Return (x, y) of the center of cell containing provided text 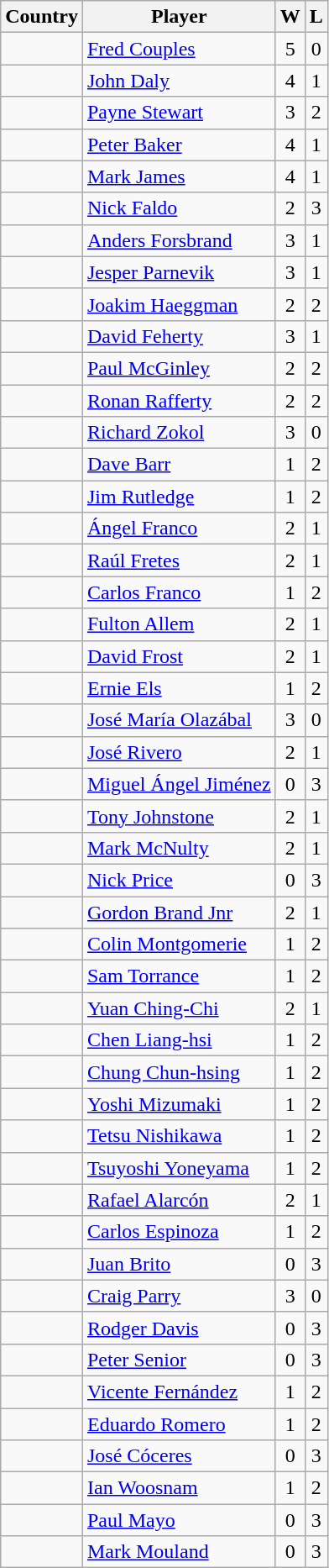
Mark McNulty (179, 848)
Eduardo Romero (179, 1424)
Player (179, 17)
Rafael Alarcón (179, 1200)
Tetsu Nishikawa (179, 1136)
Jim Rutledge (179, 497)
Carlos Franco (179, 592)
Craig Parry (179, 1296)
Sam Torrance (179, 976)
Richard Zokol (179, 433)
Ernie Els (179, 688)
Paul McGinley (179, 368)
Country (42, 17)
Rodger Davis (179, 1328)
Raúl Fretes (179, 560)
José Rivero (179, 752)
W (290, 17)
Nick Faldo (179, 208)
L (316, 17)
Colin Montgomerie (179, 944)
John Daly (179, 81)
5 (290, 49)
Vicente Fernández (179, 1392)
David Frost (179, 656)
Ian Woosnam (179, 1488)
Jesper Parnevik (179, 272)
Miguel Ángel Jiménez (179, 784)
Chen Liang-hsi (179, 1040)
Chung Chun-hsing (179, 1072)
Yuan Ching-Chi (179, 1008)
Yoshi Mizumaki (179, 1104)
Paul Mayo (179, 1520)
Peter Baker (179, 145)
Payne Stewart (179, 113)
Gordon Brand Jnr (179, 912)
Joakim Haeggman (179, 304)
Nick Price (179, 880)
Dave Barr (179, 465)
José María Olazábal (179, 720)
Juan Brito (179, 1264)
Tony Johnstone (179, 816)
Tsuyoshi Yoneyama (179, 1168)
Mark James (179, 176)
Fred Couples (179, 49)
Ronan Rafferty (179, 401)
José Cóceres (179, 1456)
Mark Mouland (179, 1552)
Anders Forsbrand (179, 240)
Peter Senior (179, 1360)
David Feherty (179, 336)
Fulton Allem (179, 624)
Carlos Espinoza (179, 1232)
Ángel Franco (179, 529)
